Provide the [X, Y] coordinate of the cell's center where the given text is located.  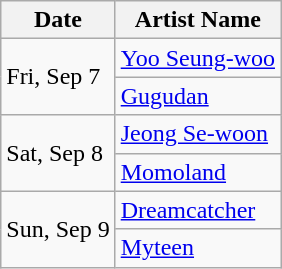
Yoo Seung-woo [198, 58]
Sat, Sep 8 [58, 153]
Fri, Sep 7 [58, 77]
Dreamcatcher [198, 210]
Gugudan [198, 96]
Sun, Sep 9 [58, 229]
Artist Name [198, 20]
Jeong Se-woon [198, 134]
Momoland [198, 172]
Myteen [198, 248]
Date [58, 20]
